Search for the cell housing the specified text and yield its (X, Y) center coordinate. 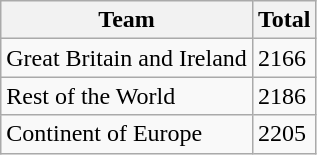
2205 (284, 134)
Continent of Europe (127, 134)
2186 (284, 96)
Great Britain and Ireland (127, 58)
Rest of the World (127, 96)
2166 (284, 58)
Total (284, 20)
Team (127, 20)
